Pinpoint the cell where the given text exists, returning its (x, y) midpoint coordinate. 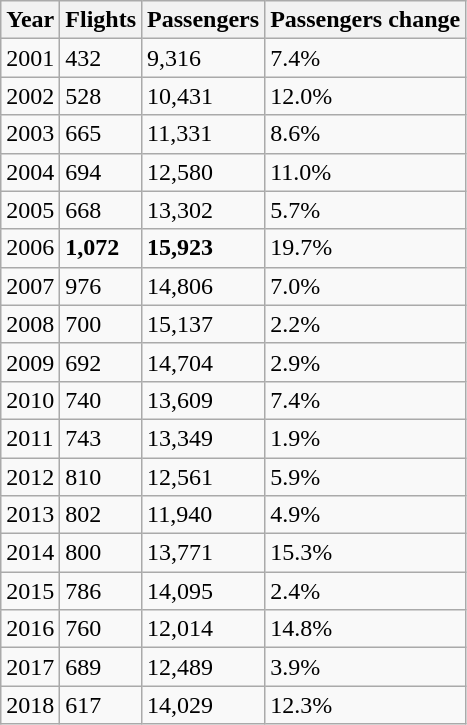
2007 (30, 286)
2015 (30, 591)
2017 (30, 667)
14.8% (366, 629)
13,771 (204, 553)
15,137 (204, 324)
12.3% (366, 705)
11,940 (204, 515)
5.9% (366, 477)
12.0% (366, 96)
2014 (30, 553)
617 (101, 705)
12,561 (204, 477)
2002 (30, 96)
2009 (30, 362)
11,331 (204, 134)
14,806 (204, 286)
2.4% (366, 591)
800 (101, 553)
11.0% (366, 172)
2011 (30, 438)
2008 (30, 324)
13,349 (204, 438)
8.6% (366, 134)
2005 (30, 210)
13,609 (204, 400)
2.2% (366, 324)
14,095 (204, 591)
976 (101, 286)
15.3% (366, 553)
432 (101, 58)
2012 (30, 477)
528 (101, 96)
700 (101, 324)
2001 (30, 58)
7.0% (366, 286)
2018 (30, 705)
2004 (30, 172)
2013 (30, 515)
2006 (30, 248)
10,431 (204, 96)
2003 (30, 134)
Flights (101, 20)
2.9% (366, 362)
665 (101, 134)
740 (101, 400)
1,072 (101, 248)
19.7% (366, 248)
12,489 (204, 667)
810 (101, 477)
13,302 (204, 210)
2010 (30, 400)
5.7% (366, 210)
14,704 (204, 362)
Passengers change (366, 20)
760 (101, 629)
802 (101, 515)
12,014 (204, 629)
2016 (30, 629)
668 (101, 210)
1.9% (366, 438)
12,580 (204, 172)
743 (101, 438)
4.9% (366, 515)
689 (101, 667)
Passengers (204, 20)
9,316 (204, 58)
694 (101, 172)
692 (101, 362)
3.9% (366, 667)
15,923 (204, 248)
14,029 (204, 705)
786 (101, 591)
Year (30, 20)
